Find where the given text appears and provide that cell's center as (x, y) coordinate. 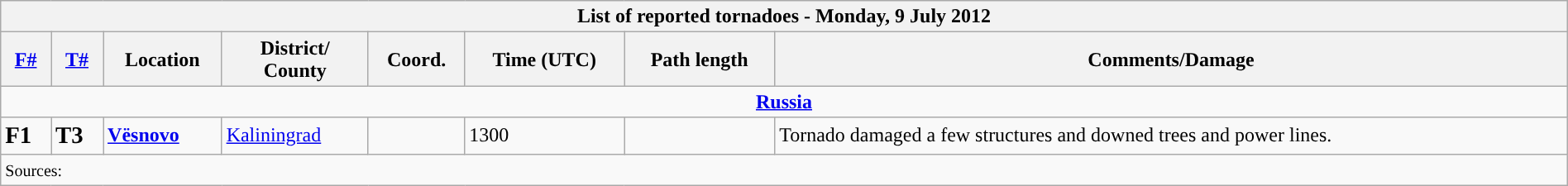
List of reported tornadoes - Monday, 9 July 2012 (784, 17)
Kaliningrad (294, 136)
Time (UTC) (544, 60)
Path length (700, 60)
Tornado damaged a few structures and downed trees and power lines. (1171, 136)
T# (78, 60)
F# (26, 60)
District/County (294, 60)
Comments/Damage (1171, 60)
T3 (78, 136)
Vësnovo (163, 136)
Coord. (416, 60)
Sources: (784, 169)
F1 (26, 136)
Russia (784, 102)
Location (163, 60)
1300 (544, 136)
